Detect which cell encompasses the target text, then output its (x, y) center coordinate. 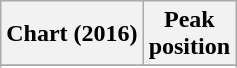
Chart (2016) (72, 34)
Peak position (189, 34)
